For the text-containing cell, return its midpoint in (X, Y) coordinate format. 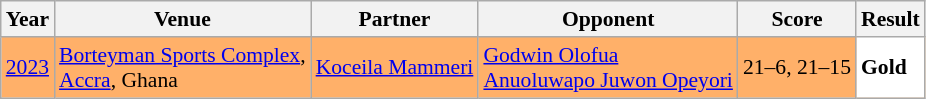
Partner (395, 19)
Result (890, 19)
Opponent (608, 19)
2023 (28, 68)
Venue (182, 19)
21–6, 21–15 (797, 68)
Borteyman Sports Complex,Accra, Ghana (182, 68)
Score (797, 19)
Koceila Mammeri (395, 68)
Godwin Olofua Anuoluwapo Juwon Opeyori (608, 68)
Gold (890, 68)
Year (28, 19)
